Determine the [X, Y] coordinate at the center of the cell enclosing the given text.  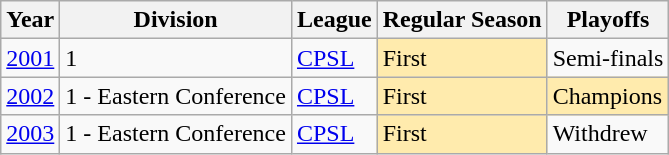
Playoffs [608, 20]
Regular Season [462, 20]
2002 [30, 96]
2003 [30, 134]
Semi-finals [608, 58]
2001 [30, 58]
Year [30, 20]
1 [176, 58]
Champions [608, 96]
Withdrew [608, 134]
Division [176, 20]
League [334, 20]
